Output the [x, y] coordinate of the center of the cell containing the given text.  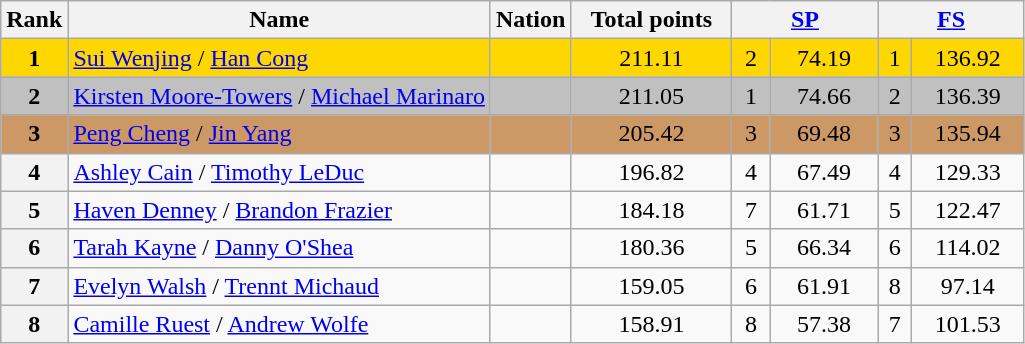
122.47 [968, 210]
97.14 [968, 286]
158.91 [652, 324]
211.05 [652, 96]
Nation [530, 20]
196.82 [652, 172]
Name [280, 20]
184.18 [652, 210]
136.39 [968, 96]
129.33 [968, 172]
114.02 [968, 248]
66.34 [824, 248]
FS [951, 20]
211.11 [652, 58]
67.49 [824, 172]
61.71 [824, 210]
Camille Ruest / Andrew Wolfe [280, 324]
180.36 [652, 248]
Sui Wenjing / Han Cong [280, 58]
135.94 [968, 134]
Peng Cheng / Jin Yang [280, 134]
69.48 [824, 134]
205.42 [652, 134]
Kirsten Moore-Towers / Michael Marinaro [280, 96]
Haven Denney / Brandon Frazier [280, 210]
Tarah Kayne / Danny O'Shea [280, 248]
Evelyn Walsh / Trennt Michaud [280, 286]
Ashley Cain / Timothy LeDuc [280, 172]
74.19 [824, 58]
101.53 [968, 324]
SP [805, 20]
74.66 [824, 96]
61.91 [824, 286]
57.38 [824, 324]
Total points [652, 20]
Rank [34, 20]
136.92 [968, 58]
159.05 [652, 286]
